Search for the cell housing the specified text and yield its [x, y] center coordinate. 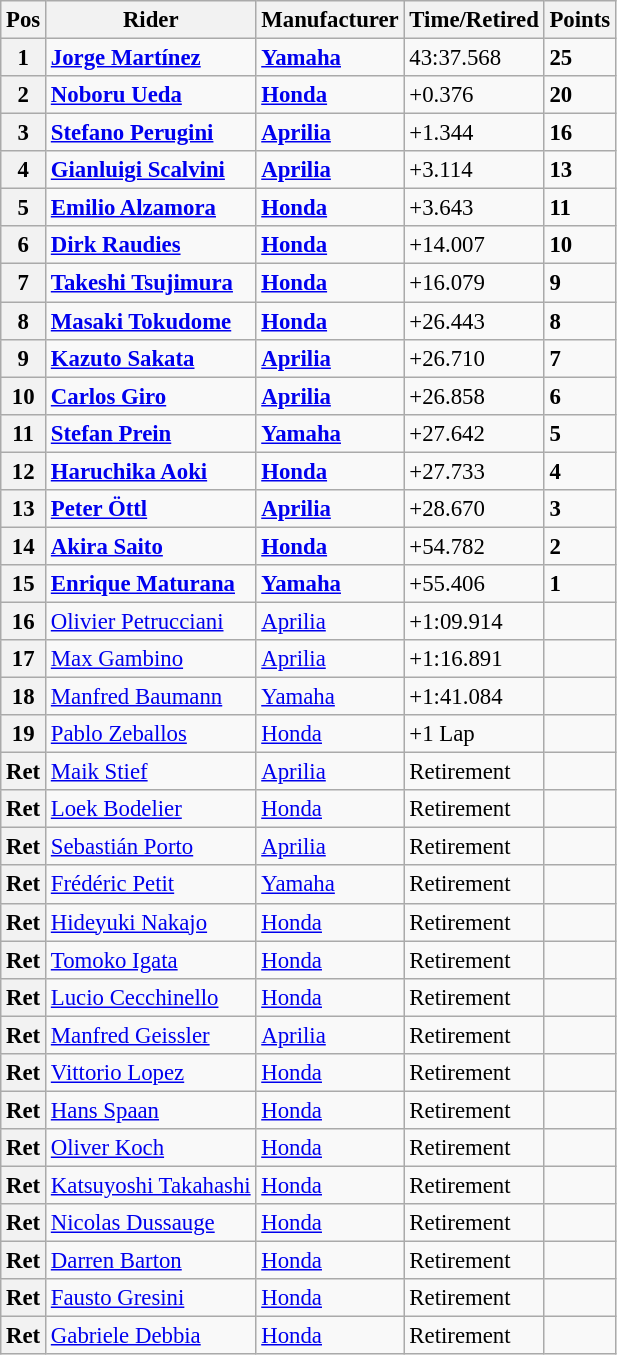
Fausto Gresini [151, 1298]
+1:41.084 [474, 697]
+27.642 [474, 433]
Carlos Giro [151, 396]
Dirk Raudies [151, 245]
Peter Öttl [151, 509]
17 [24, 659]
Olivier Petrucciani [151, 621]
Takeshi Tsujimura [151, 283]
Gabriele Debbia [151, 1336]
+1 Lap [474, 734]
Loek Bodelier [151, 809]
+3.114 [474, 170]
Frédéric Petit [151, 885]
+0.376 [474, 95]
20 [580, 95]
+55.406 [474, 584]
+26.710 [474, 358]
15 [24, 584]
19 [24, 734]
18 [24, 697]
Jorge Martínez [151, 58]
12 [24, 471]
+28.670 [474, 509]
Manufacturer [330, 20]
+1:09.914 [474, 621]
Manfred Geissler [151, 1035]
+3.643 [474, 208]
Points [580, 20]
+26.858 [474, 396]
Hans Spaan [151, 1110]
+54.782 [474, 546]
+27.733 [474, 471]
Max Gambino [151, 659]
+26.443 [474, 321]
Hideyuki Nakajo [151, 922]
43:37.568 [474, 58]
Stefan Prein [151, 433]
Maik Stief [151, 772]
Rider [151, 20]
Katsuyoshi Takahashi [151, 1185]
Time/Retired [474, 20]
Emilio Alzamora [151, 208]
Manfred Baumann [151, 697]
+1:16.891 [474, 659]
Kazuto Sakata [151, 358]
Enrique Maturana [151, 584]
14 [24, 546]
Pablo Zeballos [151, 734]
+16.079 [474, 283]
Haruchika Aoki [151, 471]
+1.344 [474, 133]
Gianluigi Scalvini [151, 170]
Masaki Tokudome [151, 321]
Oliver Koch [151, 1148]
Pos [24, 20]
Noboru Ueda [151, 95]
Vittorio Lopez [151, 1073]
+14.007 [474, 245]
Darren Barton [151, 1261]
Lucio Cecchinello [151, 997]
Stefano Perugini [151, 133]
Tomoko Igata [151, 960]
25 [580, 58]
Nicolas Dussauge [151, 1223]
Sebastián Porto [151, 847]
Akira Saito [151, 546]
